Search for the cell housing the specified text and yield its [X, Y] center coordinate. 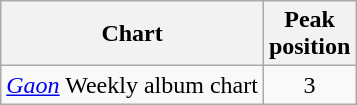
Chart [132, 34]
Gaon Weekly album chart [132, 85]
Peakposition [309, 34]
3 [309, 85]
